Provide the [x, y] coordinate of the cell's center where the given text is located.  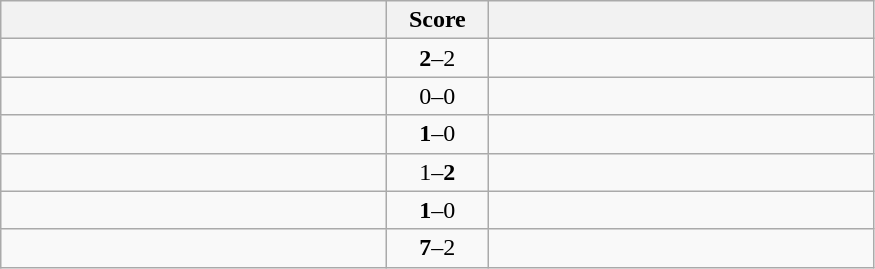
7–2 [438, 248]
2–2 [438, 58]
1–2 [438, 172]
0–0 [438, 96]
Score [438, 20]
